Determine the (x, y) coordinate at the center of the cell enclosing the given text.  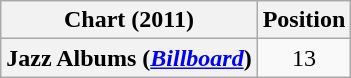
13 (304, 58)
Position (304, 20)
Jazz Albums (Billboard) (129, 58)
Chart (2011) (129, 20)
